Extract the (X, Y) coordinate from the center of the cell holding the provided text.  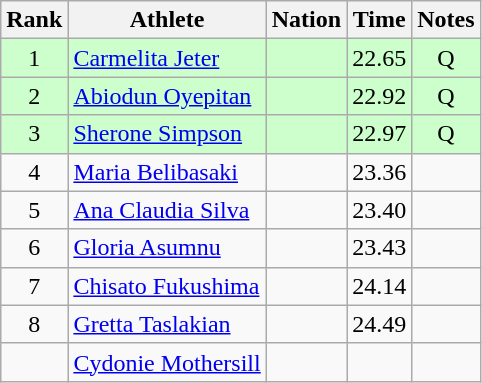
Sherone Simpson (167, 134)
Time (380, 20)
Athlete (167, 20)
Ana Claudia Silva (167, 210)
5 (34, 210)
3 (34, 134)
Gloria Asumnu (167, 248)
Gretta Taslakian (167, 324)
23.40 (380, 210)
6 (34, 248)
Notes (446, 20)
22.92 (380, 96)
Rank (34, 20)
Maria Belibasaki (167, 172)
22.65 (380, 58)
23.43 (380, 248)
8 (34, 324)
Carmelita Jeter (167, 58)
23.36 (380, 172)
1 (34, 58)
Abiodun Oyepitan (167, 96)
Nation (306, 20)
Chisato Fukushima (167, 286)
2 (34, 96)
4 (34, 172)
22.97 (380, 134)
7 (34, 286)
Cydonie Mothersill (167, 362)
24.14 (380, 286)
24.49 (380, 324)
